Return (X, Y) of the center of cell containing provided text 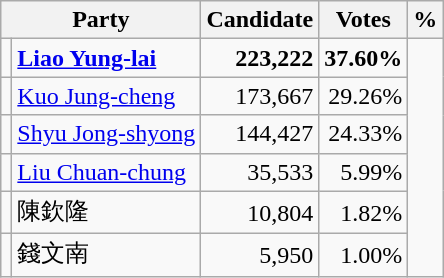
Votes (364, 20)
Liao Yung-lai (106, 58)
1.00% (364, 256)
5,950 (260, 256)
173,667 (260, 96)
Liu Chuan-chung (106, 172)
Shyu Jong-shyong (106, 134)
1.82% (364, 212)
29.26% (364, 96)
% (426, 20)
Party (101, 20)
35,533 (260, 172)
5.99% (364, 172)
223,222 (260, 58)
Kuo Jung-cheng (106, 96)
10,804 (260, 212)
錢文南 (106, 256)
144,427 (260, 134)
Candidate (260, 20)
陳欽隆 (106, 212)
37.60% (364, 58)
24.33% (364, 134)
